Search for the cell housing the specified text and yield its [X, Y] center coordinate. 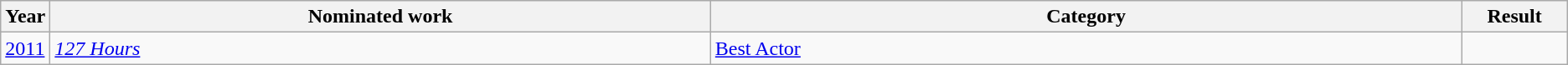
Best Actor [1086, 48]
2011 [25, 48]
Category [1086, 17]
Nominated work [380, 17]
Result [1514, 17]
Year [25, 17]
127 Hours [380, 48]
